Provide the (x, y) coordinate of the cell's center where the given text is located.  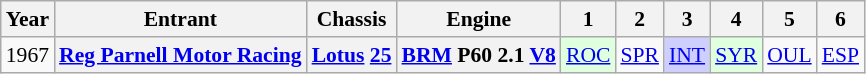
6 (840, 19)
ESP (840, 55)
Lotus 25 (352, 55)
SYR (736, 55)
Year (28, 19)
SPR (640, 55)
5 (789, 19)
Engine (478, 19)
OUL (789, 55)
Chassis (352, 19)
BRM P60 2.1 V8 (478, 55)
Entrant (180, 19)
1 (588, 19)
2 (640, 19)
ROC (588, 55)
3 (687, 19)
4 (736, 19)
Reg Parnell Motor Racing (180, 55)
1967 (28, 55)
INT (687, 55)
